For the text-containing cell, return its midpoint in [X, Y] coordinate format. 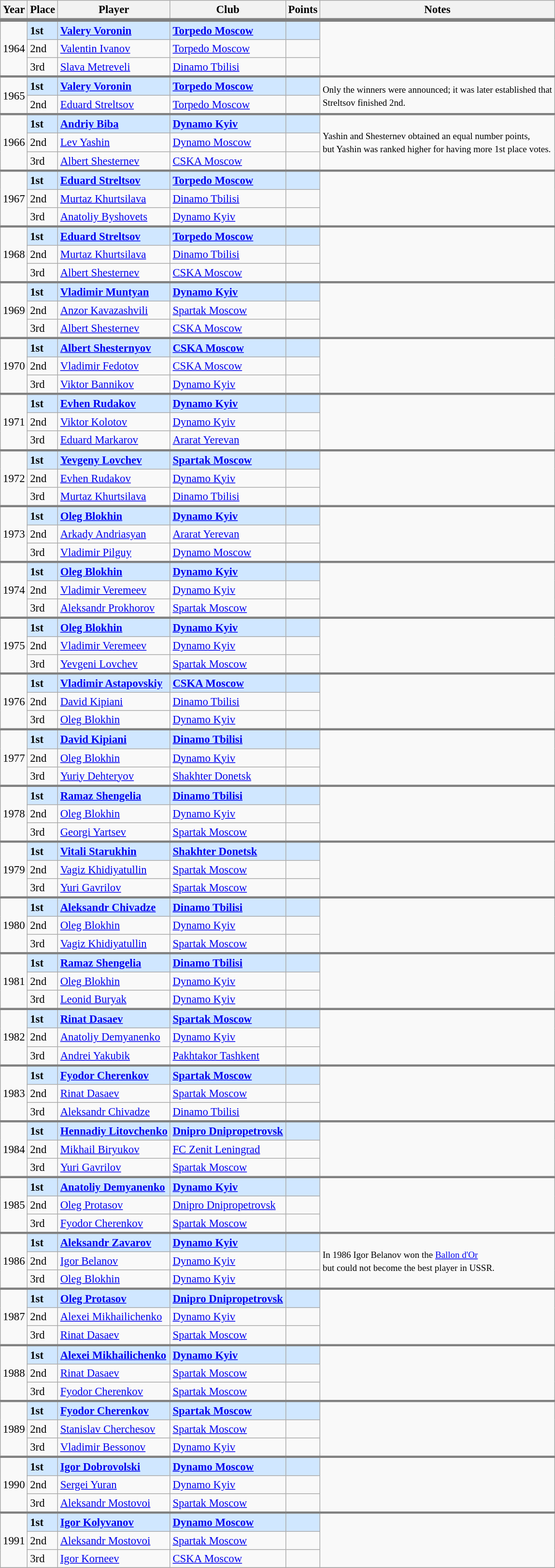
1983 [14, 1093]
1970 [14, 366]
1986 [14, 1261]
1969 [14, 310]
Leonid Buryak [114, 1000]
1974 [14, 590]
Aleksandr Zavarov [114, 1242]
Yuriy Dehteryov [114, 776]
1971 [14, 422]
Vladimir Muntyan [114, 292]
Vladimir Astapovskiy [114, 683]
Valentin Ivanov [114, 49]
1980 [14, 926]
Arkady Andriasyan [114, 534]
Slava Metreveli [114, 68]
1972 [14, 478]
1973 [14, 534]
Georgi Yartsev [114, 832]
Vitali Starukhin [114, 851]
1990 [14, 1485]
1978 [14, 813]
1984 [14, 1149]
1967 [14, 199]
FC Zenit Leningrad [228, 1149]
1968 [14, 255]
Year [14, 11]
Yevgeni Lovchev [114, 665]
1966 [14, 143]
Stanislav Cherchesov [114, 1429]
1987 [14, 1317]
Points [302, 11]
Vladimir Pilguy [114, 553]
1988 [14, 1373]
Igor Korneev [114, 1559]
Anatoliy Byshovets [114, 216]
Andrei Yakubik [114, 1056]
Club [228, 11]
Andriy Biba [114, 124]
Igor Belanov [114, 1261]
1975 [14, 646]
Igor Kolyvanov [114, 1523]
Viktor Kolotov [114, 422]
Yashin and Shesternev obtained an equal number points, but Yashin was ranked higher for having more 1st place votes. [438, 143]
Vladimir Fedotov [114, 366]
Pakhtakor Tashkent [228, 1056]
Viktor Bannikov [114, 385]
1985 [14, 1205]
Albert Shesternyov [114, 348]
1981 [14, 982]
1964 [14, 48]
Hennadiy Litovchenko [114, 1130]
Aleksandr Prokhorov [114, 609]
Only the winners were announced; it was later established that Streltsov finished 2nd. [438, 96]
1989 [14, 1429]
Notes [438, 11]
1965 [14, 96]
In 1986 Igor Belanov won the Ballon d'Or but could not become the best player in USSR. [438, 1261]
Mikhail Biryukov [114, 1149]
Place [43, 11]
1982 [14, 1038]
Lev Yashin [114, 143]
1991 [14, 1540]
Igor Dobrovolski [114, 1467]
Anzor Kavazashvili [114, 310]
Vladimir Bessonov [114, 1447]
1976 [14, 702]
1979 [14, 870]
Eduard Markarov [114, 441]
Yevgeny Lovchev [114, 460]
1977 [14, 758]
Sergei Yuran [114, 1485]
Player [114, 11]
